Return [X, Y] of the center of cell containing provided text 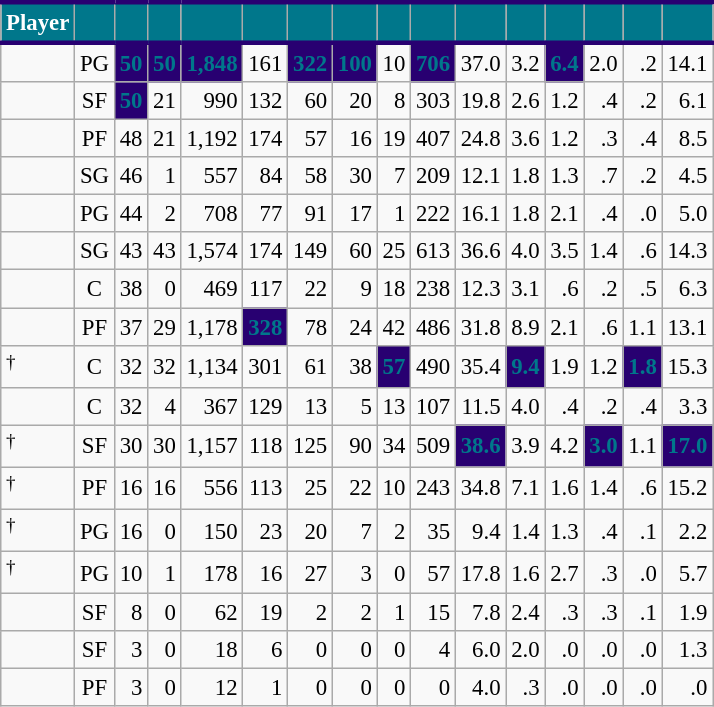
6 [266, 650]
91 [310, 214]
34 [394, 446]
367 [212, 406]
48 [130, 139]
36.6 [480, 251]
1,192 [212, 139]
100 [354, 62]
5.7 [687, 573]
78 [310, 327]
24.8 [480, 139]
44 [130, 214]
301 [266, 366]
557 [212, 176]
8.9 [526, 327]
322 [310, 62]
3.9 [526, 446]
.7 [604, 176]
509 [434, 446]
2.4 [526, 613]
4.5 [687, 176]
5 [354, 406]
4.2 [564, 446]
6.4 [564, 62]
238 [434, 289]
9 [354, 289]
490 [434, 366]
14.3 [687, 251]
2.2 [687, 530]
6.0 [480, 650]
2.6 [526, 101]
1,134 [212, 366]
31.8 [480, 327]
117 [266, 289]
6.1 [687, 101]
990 [212, 101]
613 [434, 251]
46 [130, 176]
90 [354, 446]
150 [212, 530]
706 [434, 62]
407 [434, 139]
328 [266, 327]
107 [434, 406]
13.1 [687, 327]
16.1 [480, 214]
486 [434, 327]
3.6 [526, 139]
3.2 [526, 62]
37.0 [480, 62]
1,157 [212, 446]
62 [212, 613]
37 [130, 327]
35.4 [480, 366]
125 [310, 446]
1,574 [212, 251]
1,848 [212, 62]
35 [434, 530]
161 [266, 62]
34.8 [480, 488]
.5 [642, 289]
11.5 [480, 406]
3.1 [526, 289]
12 [212, 688]
3.5 [564, 251]
149 [310, 251]
14.1 [687, 62]
708 [212, 214]
29 [164, 327]
556 [212, 488]
12.3 [480, 289]
17.0 [687, 446]
7.8 [480, 613]
5.0 [687, 214]
8.5 [687, 139]
132 [266, 101]
23 [266, 530]
15 [434, 613]
24 [354, 327]
7.1 [526, 488]
243 [434, 488]
19.8 [480, 101]
303 [434, 101]
3.0 [604, 446]
17.8 [480, 573]
Player [38, 22]
58 [310, 176]
12.1 [480, 176]
15.2 [687, 488]
61 [310, 366]
6.3 [687, 289]
469 [212, 289]
222 [434, 214]
3.3 [687, 406]
27 [310, 573]
178 [212, 573]
2.7 [564, 573]
15.3 [687, 366]
129 [266, 406]
84 [266, 176]
113 [266, 488]
77 [266, 214]
1,178 [212, 327]
17 [354, 214]
118 [266, 446]
42 [394, 327]
38.6 [480, 446]
209 [434, 176]
